Identify which cell holds the provided text, then report its [X, Y] central coordinate. 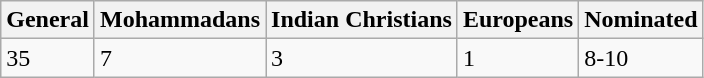
1 [518, 58]
Mohammadans [180, 20]
35 [48, 58]
Indian Christians [362, 20]
8-10 [641, 58]
Europeans [518, 20]
3 [362, 58]
General [48, 20]
Nominated [641, 20]
7 [180, 58]
